Return (x, y) of the center of cell containing provided text 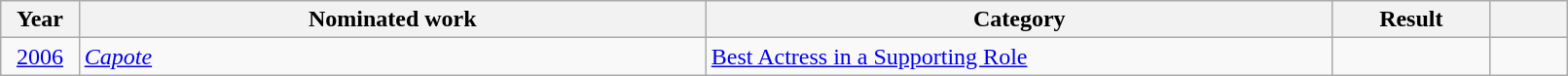
Capote (392, 57)
2006 (40, 57)
Best Actress in a Supporting Role (1019, 57)
Nominated work (392, 19)
Category (1019, 19)
Result (1411, 19)
Year (40, 19)
